Capture the cell that displays the provided text and extract its (x, y) central coordinate. 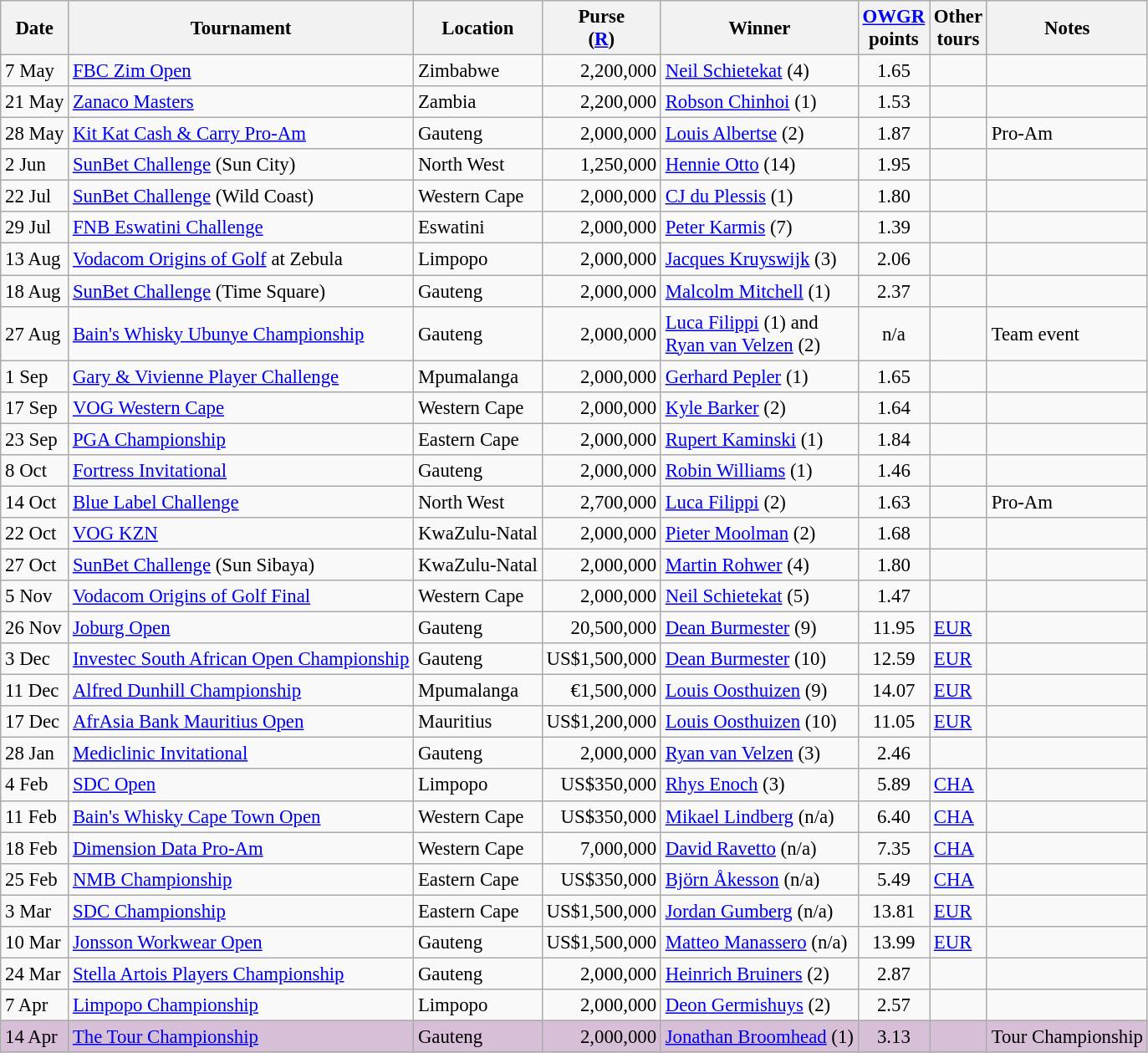
Zanaco Masters (241, 102)
11.95 (893, 628)
Team event (1067, 333)
Notes (1067, 28)
5.49 (893, 879)
Mauritius (478, 722)
David Ravetto (n/a) (759, 848)
n/a (893, 333)
2.46 (893, 754)
VOG Western Cape (241, 407)
PGA Championship (241, 439)
21 May (35, 102)
Dimension Data Pro-Am (241, 848)
3.13 (893, 1036)
Vodacom Origins of Golf Final (241, 596)
7,000,000 (601, 848)
Rupert Kaminski (1) (759, 439)
Deon Germishuys (2) (759, 1005)
Neil Schietekat (5) (759, 596)
Peter Karmis (7) (759, 228)
Mikael Lindberg (n/a) (759, 816)
18 Aug (35, 291)
24 Mar (35, 974)
Robson Chinhoi (1) (759, 102)
OWGRpoints (893, 28)
Luca Filippi (2) (759, 502)
27 Aug (35, 333)
25 Feb (35, 879)
Gerhard Pepler (1) (759, 376)
€1,500,000 (601, 691)
26 Nov (35, 628)
8 Oct (35, 471)
Luca Filippi (1) and Ryan van Velzen (2) (759, 333)
Louis Albertse (2) (759, 134)
Dean Burmester (9) (759, 628)
1.63 (893, 502)
NMB Championship (241, 879)
Othertours (958, 28)
Vodacom Origins of Golf at Zebula (241, 259)
Jacques Kruyswijk (3) (759, 259)
29 Jul (35, 228)
5 Nov (35, 596)
1.53 (893, 102)
Zimbabwe (478, 71)
4 Feb (35, 785)
1.84 (893, 439)
Jordan Gumberg (n/a) (759, 911)
Fortress Invitational (241, 471)
Rhys Enoch (3) (759, 785)
7.35 (893, 848)
VOG KZN (241, 534)
SunBet Challenge (Sun Sibaya) (241, 565)
23 Sep (35, 439)
2.06 (893, 259)
27 Oct (35, 565)
Martin Rohwer (4) (759, 565)
18 Feb (35, 848)
FBC Zim Open (241, 71)
Bain's Whisky Cape Town Open (241, 816)
10 Mar (35, 943)
Louis Oosthuizen (10) (759, 722)
28 Jan (35, 754)
The Tour Championship (241, 1036)
Joburg Open (241, 628)
Gary & Vivienne Player Challenge (241, 376)
Blue Label Challenge (241, 502)
1.68 (893, 534)
Stella Artois Players Championship (241, 974)
SunBet Challenge (Sun City) (241, 165)
13.81 (893, 911)
28 May (35, 134)
17 Dec (35, 722)
14.07 (893, 691)
CJ du Plessis (1) (759, 197)
13.99 (893, 943)
2.87 (893, 974)
Zambia (478, 102)
14 Oct (35, 502)
Tournament (241, 28)
Bain's Whisky Ubunye Championship (241, 333)
1.64 (893, 407)
Kit Kat Cash & Carry Pro-Am (241, 134)
Neil Schietekat (4) (759, 71)
2.57 (893, 1005)
AfrAsia Bank Mauritius Open (241, 722)
FNB Eswatini Challenge (241, 228)
13 Aug (35, 259)
Pieter Moolman (2) (759, 534)
3 Dec (35, 659)
SunBet Challenge (Wild Coast) (241, 197)
Matteo Manassero (n/a) (759, 943)
2 Jun (35, 165)
6.40 (893, 816)
1.39 (893, 228)
Alfred Dunhill Championship (241, 691)
Mediclinic Invitational (241, 754)
7 May (35, 71)
11 Feb (35, 816)
SunBet Challenge (Time Square) (241, 291)
Kyle Barker (2) (759, 407)
1.87 (893, 134)
SDC Open (241, 785)
Björn Åkesson (n/a) (759, 879)
Date (35, 28)
Robin Williams (1) (759, 471)
3 Mar (35, 911)
Dean Burmester (10) (759, 659)
Jonathan Broomhead (1) (759, 1036)
Hennie Otto (14) (759, 165)
SDC Championship (241, 911)
22 Oct (35, 534)
Investec South African Open Championship (241, 659)
Louis Oosthuizen (9) (759, 691)
Eswatini (478, 228)
2,700,000 (601, 502)
1.95 (893, 165)
17 Sep (35, 407)
11.05 (893, 722)
20,500,000 (601, 628)
Jonsson Workwear Open (241, 943)
Malcolm Mitchell (1) (759, 291)
14 Apr (35, 1036)
US$1,200,000 (601, 722)
Heinrich Bruiners (2) (759, 974)
1.46 (893, 471)
Winner (759, 28)
22 Jul (35, 197)
2.37 (893, 291)
7 Apr (35, 1005)
12.59 (893, 659)
Location (478, 28)
11 Dec (35, 691)
5.89 (893, 785)
Ryan van Velzen (3) (759, 754)
Tour Championship (1067, 1036)
Purse(R) (601, 28)
1 Sep (35, 376)
Limpopo Championship (241, 1005)
1.47 (893, 596)
1,250,000 (601, 165)
